Extract the (X, Y) coordinate from the center of the cell holding the provided text.  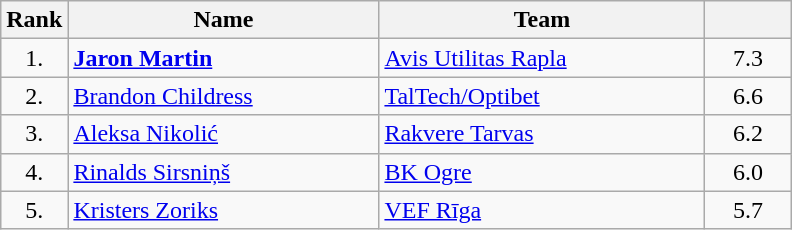
Rank (34, 20)
Kristers Zoriks (224, 210)
Aleksa Nikolić (224, 134)
Rinalds Sirsniņš (224, 172)
VEF Rīga (542, 210)
5. (34, 210)
TalTech/Optibet (542, 96)
6.0 (748, 172)
Brandon Childress (224, 96)
6.6 (748, 96)
3. (34, 134)
1. (34, 58)
BK Ogre (542, 172)
5.7 (748, 210)
Rakvere Tarvas (542, 134)
7.3 (748, 58)
Avis Utilitas Rapla (542, 58)
6.2 (748, 134)
Team (542, 20)
Jaron Martin (224, 58)
Name (224, 20)
4. (34, 172)
2. (34, 96)
